Return (x, y) of the center of cell containing provided text 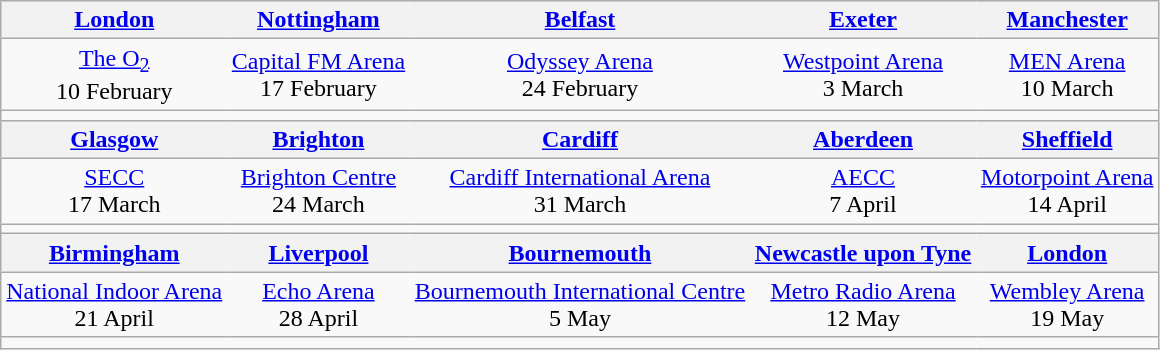
Motorpoint Arena14 April (1068, 192)
Belfast (580, 20)
MEN Arena10 March (1068, 74)
Cardiff International Arena31 March (580, 192)
Capital FM Arena17 February (318, 74)
Liverpool (318, 253)
Sheffield (1068, 139)
Brighton Centre24 March (318, 192)
Newcastle upon Tyne (863, 253)
Birmingham (114, 253)
Glasgow (114, 139)
Wembley Arena19 May (1068, 304)
Nottingham (318, 20)
Bournemouth (580, 253)
Metro Radio Arena12 May (863, 304)
Echo Arena28 April (318, 304)
Westpoint Arena3 March (863, 74)
Bournemouth International Centre5 May (580, 304)
National Indoor Arena21 April (114, 304)
SECC17 March (114, 192)
Odyssey Arena24 February (580, 74)
Cardiff (580, 139)
Brighton (318, 139)
Aberdeen (863, 139)
Exeter (863, 20)
The O210 February (114, 74)
Manchester (1068, 20)
AECC7 April (863, 192)
